Provide the (x, y) coordinate of the cell's center where the given text is located.  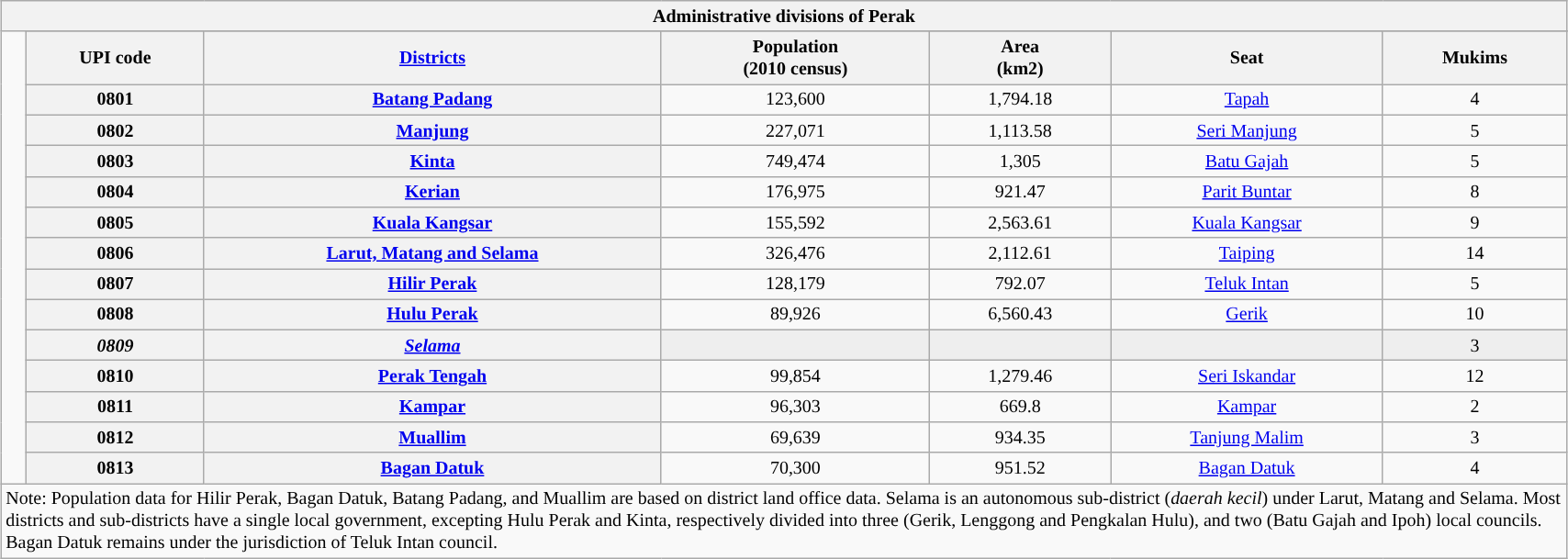
2 (1474, 408)
0809 (116, 345)
Hilir Perak (432, 285)
Administrative divisions of Perak (784, 17)
9 (1474, 222)
6,560.43 (1021, 314)
8 (1474, 191)
0812 (116, 437)
Districts (432, 59)
Tanjung Malim (1247, 437)
Tapah (1247, 99)
14 (1474, 253)
0810 (116, 376)
0802 (116, 130)
2,112.61 (1021, 253)
Larut, Matang and Selama (432, 253)
Batang Padang (432, 99)
Taiping (1247, 253)
951.52 (1021, 468)
2,563.61 (1021, 222)
10 (1474, 314)
70,300 (795, 468)
921.47 (1021, 191)
96,303 (795, 408)
0805 (116, 222)
Muallim (432, 437)
Parit Buntar (1247, 191)
Kerian (432, 191)
Manjung (432, 130)
0807 (116, 285)
0803 (116, 162)
1,305 (1021, 162)
Area(km2) (1021, 59)
Selama (432, 345)
669.8 (1021, 408)
89,926 (795, 314)
Mukims (1474, 59)
326,476 (795, 253)
0811 (116, 408)
0801 (116, 99)
1,279.46 (1021, 376)
Hulu Perak (432, 314)
12 (1474, 376)
749,474 (795, 162)
Seri Manjung (1247, 130)
934.35 (1021, 437)
Seat (1247, 59)
69,639 (795, 437)
1,113.58 (1021, 130)
155,592 (795, 222)
99,854 (795, 376)
128,179 (795, 285)
1,794.18 (1021, 99)
123,600 (795, 99)
176,975 (795, 191)
0808 (116, 314)
0806 (116, 253)
0804 (116, 191)
792.07 (1021, 285)
Kinta (432, 162)
Gerik (1247, 314)
0813 (116, 468)
Perak Tengah (432, 376)
Batu Gajah (1247, 162)
227,071 (795, 130)
Population(2010 census) (795, 59)
Teluk Intan (1247, 285)
Seri Iskandar (1247, 376)
UPI code (116, 59)
